Determine the (x, y) coordinate at the center of the cell enclosing the given text.  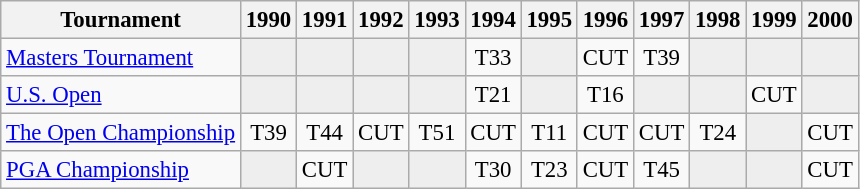
T16 (605, 95)
1991 (325, 20)
1995 (549, 20)
T51 (437, 133)
T33 (493, 58)
1996 (605, 20)
1994 (493, 20)
T21 (493, 95)
T45 (661, 170)
The Open Championship (121, 133)
Tournament (121, 20)
T24 (718, 133)
T11 (549, 133)
U.S. Open (121, 95)
Masters Tournament (121, 58)
PGA Championship (121, 170)
1993 (437, 20)
T23 (549, 170)
1998 (718, 20)
T44 (325, 133)
T30 (493, 170)
1990 (268, 20)
1997 (661, 20)
1999 (774, 20)
2000 (830, 20)
1992 (381, 20)
